Return (X, Y) of the center of cell containing provided text 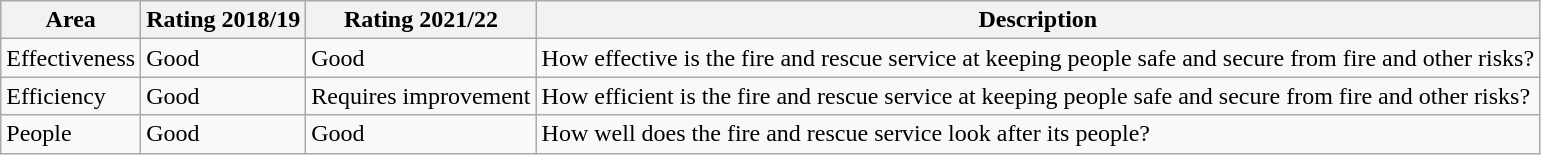
Rating 2021/22 (421, 20)
Description (1038, 20)
How effective is the fire and rescue service at keeping people safe and secure from fire and other risks? (1038, 58)
How efficient is the fire and rescue service at keeping people safe and secure from fire and other risks? (1038, 96)
Rating 2018/19 (224, 20)
Effectiveness (71, 58)
Area (71, 20)
Efficiency (71, 96)
People (71, 134)
How well does the fire and rescue service look after its people? (1038, 134)
Requires improvement (421, 96)
